From the cell containing the given text, extract its center point as (X, Y) coordinate. 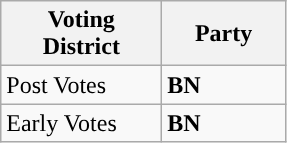
Voting District (82, 34)
Post Votes (82, 85)
Early Votes (82, 123)
Party (224, 34)
